Detect which cell encompasses the target text, then output its [X, Y] center coordinate. 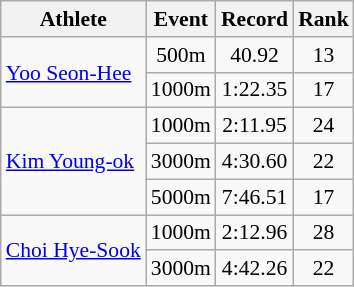
7:46.51 [254, 197]
Event [181, 19]
Kim Young-ok [74, 162]
Record [254, 19]
Yoo Seon-Hee [74, 72]
4:42.26 [254, 269]
13 [324, 55]
28 [324, 233]
24 [324, 126]
4:30.60 [254, 162]
1:22.35 [254, 90]
2:11.95 [254, 126]
5000m [181, 197]
Choi Hye-Sook [74, 250]
Athlete [74, 19]
2:12.96 [254, 233]
Rank [324, 19]
40.92 [254, 55]
500m [181, 55]
